Detect which cell encompasses the target text, then output its (X, Y) center coordinate. 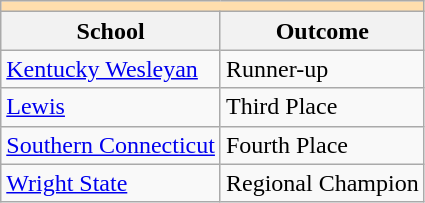
Third Place (322, 107)
School (111, 31)
Lewis (111, 107)
Southern Connecticut (111, 145)
Outcome (322, 31)
Runner-up (322, 69)
Regional Champion (322, 183)
Fourth Place (322, 145)
Wright State (111, 183)
Kentucky Wesleyan (111, 69)
